Capture the cell that displays the provided text and extract its [X, Y] central coordinate. 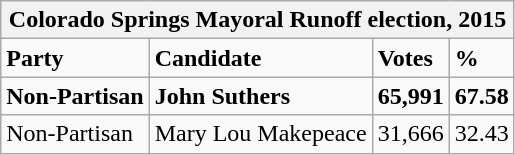
Party [75, 58]
Mary Lou Makepeace [260, 134]
Candidate [260, 58]
% [482, 58]
67.58 [482, 96]
John Suthers [260, 96]
65,991 [410, 96]
32.43 [482, 134]
31,666 [410, 134]
Votes [410, 58]
Colorado Springs Mayoral Runoff election, 2015 [258, 20]
